Pinpoint the cell where the given text exists, returning its (X, Y) midpoint coordinate. 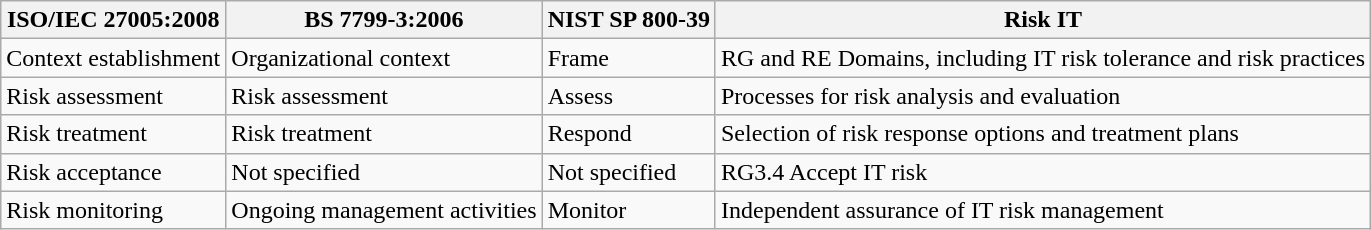
Risk acceptance (114, 172)
RG3.4 Accept IT risk (1042, 172)
Monitor (628, 210)
RG and RE Domains, including IT risk tolerance and risk practices (1042, 58)
Organizational context (384, 58)
NIST SP 800-39 (628, 20)
Independent assurance of IT risk management (1042, 210)
BS 7799-3:2006 (384, 20)
Ongoing management activities (384, 210)
Respond (628, 134)
ISO/IEC 27005:2008 (114, 20)
Risk IT (1042, 20)
Selection of risk response options and treatment plans (1042, 134)
Processes for risk analysis and evaluation (1042, 96)
Assess (628, 96)
Frame (628, 58)
Risk monitoring (114, 210)
Context establishment (114, 58)
